Find where the given text appears and provide that cell's center as [x, y] coordinate. 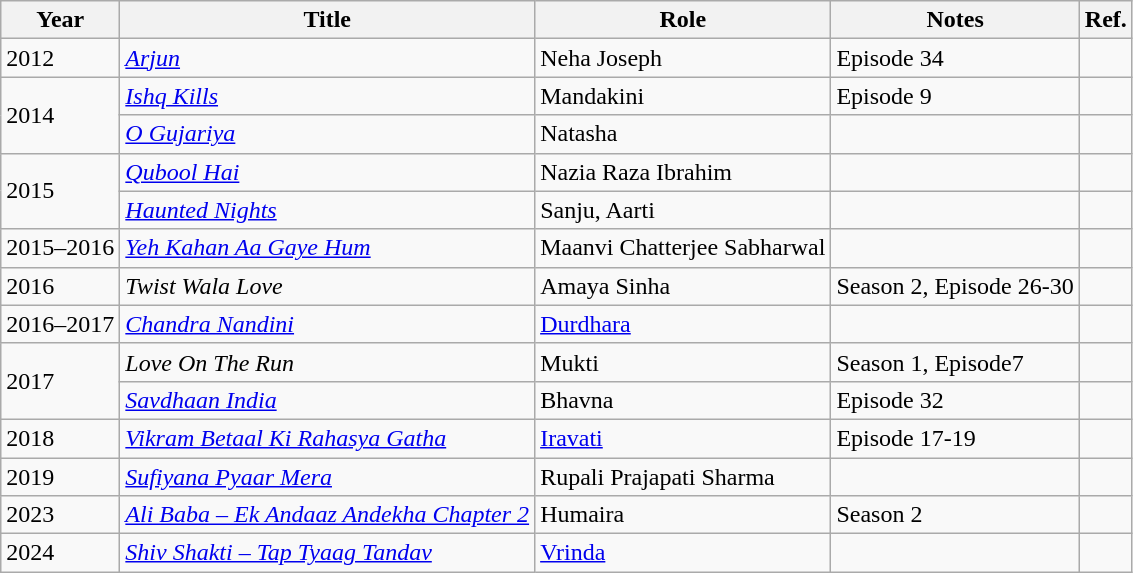
2014 [60, 115]
Nazia Raza Ibrahim [683, 172]
Episode 9 [955, 96]
Mukti [683, 362]
Ishq Kills [328, 96]
2016 [60, 286]
Haunted Nights [328, 210]
Mandakini [683, 96]
2017 [60, 381]
2019 [60, 477]
Episode 17-19 [955, 438]
Neha Joseph [683, 58]
Yeh Kahan Aa Gaye Hum [328, 248]
Season 1, Episode7 [955, 362]
Title [328, 20]
Maanvi Chatterjee Sabharwal [683, 248]
Year [60, 20]
2016–2017 [60, 324]
Season 2 [955, 515]
2023 [60, 515]
Natasha [683, 134]
Qubool Hai [328, 172]
Durdhara [683, 324]
Season 2, Episode 26-30 [955, 286]
2018 [60, 438]
Love On The Run [328, 362]
Shiv Shakti – Tap Tyaag Tandav [328, 553]
Ali Baba – Ek Andaaz Andekha Chapter 2 [328, 515]
Vrinda [683, 553]
Iravati [683, 438]
Sanju, Aarti [683, 210]
Amaya Sinha [683, 286]
Savdhaan India [328, 400]
Episode 34 [955, 58]
Bhavna [683, 400]
Episode 32 [955, 400]
Ref. [1106, 20]
O Gujariya [328, 134]
Twist Wala Love [328, 286]
2015–2016 [60, 248]
Rupali Prajapati Sharma [683, 477]
2024 [60, 553]
2012 [60, 58]
2015 [60, 191]
Chandra Nandini [328, 324]
Sufiyana Pyaar Mera [328, 477]
Arjun [328, 58]
Role [683, 20]
Notes [955, 20]
Humaira [683, 515]
Vikram Betaal Ki Rahasya Gatha [328, 438]
